Return the (x, y) coordinate for the center point of the cell that contains the specified text.  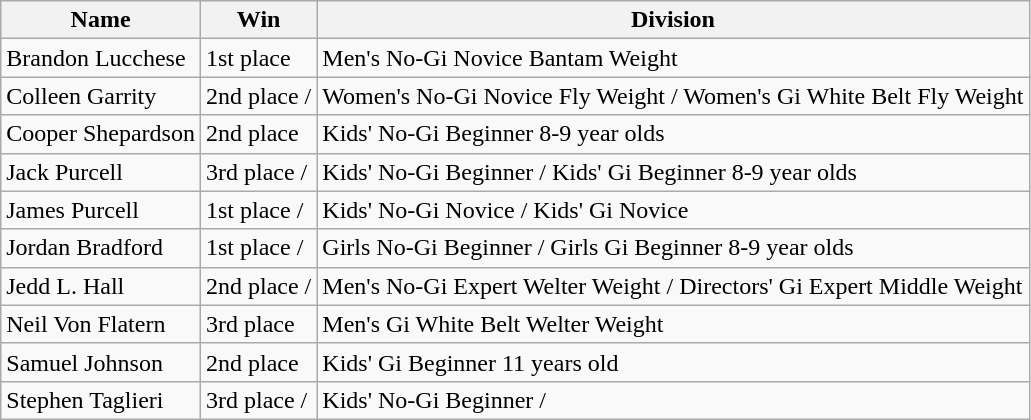
Neil Von Flatern (101, 324)
Women's No-Gi Novice Fly Weight / Women's Gi White Belt Fly Weight (673, 96)
Stephen Taglieri (101, 400)
Win (258, 20)
Men's No-Gi Novice Bantam Weight (673, 58)
Kids' No-Gi Beginner 8-9 year olds (673, 134)
Division (673, 20)
Girls No-Gi Beginner / Girls Gi Beginner 8-9 year olds (673, 248)
Kids' Gi Beginner 11 years old (673, 362)
Cooper Shepardson (101, 134)
James Purcell (101, 210)
Samuel Johnson (101, 362)
Brandon Lucchese (101, 58)
Kids' No-Gi Beginner / Kids' Gi Beginner 8-9 year olds (673, 172)
Jedd L. Hall (101, 286)
Name (101, 20)
3rd place (258, 324)
Kids' No-Gi Beginner / (673, 400)
Jordan Bradford (101, 248)
1st place (258, 58)
Men's Gi White Belt Welter Weight (673, 324)
Jack Purcell (101, 172)
Colleen Garrity (101, 96)
Kids' No-Gi Novice / Kids' Gi Novice (673, 210)
Men's No-Gi Expert Welter Weight / Directors' Gi Expert Middle Weight (673, 286)
